Determine the [x, y] coordinate at the center of the cell enclosing the given text.  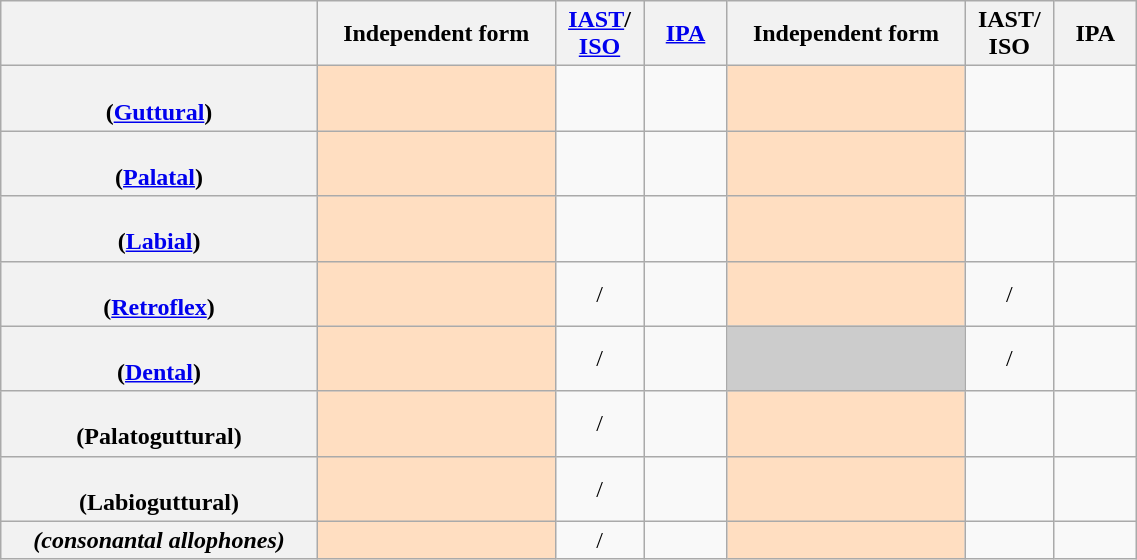
(Dental) [160, 358]
(consonantal allophones) [160, 540]
(Retroflex) [160, 294]
(Palatal) [160, 164]
(Palatoguttural) [160, 424]
(Labial) [160, 228]
(Guttural) [160, 98]
(Labioguttural) [160, 488]
